Scan for the cell matching the given text and deliver its (X, Y) coordinate at center. 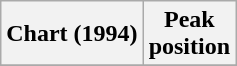
Chart (1994) (72, 34)
Peakposition (189, 34)
